Search for the cell housing the specified text and yield its (x, y) center coordinate. 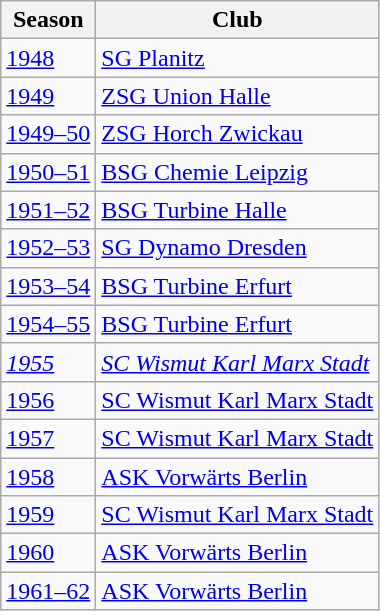
Club (238, 20)
1955 (48, 362)
Season (48, 20)
1960 (48, 553)
1959 (48, 515)
1954–55 (48, 324)
1961–62 (48, 591)
1956 (48, 400)
1957 (48, 438)
1951–52 (48, 210)
1948 (48, 58)
1958 (48, 477)
ZSG Union Halle (238, 96)
1949–50 (48, 134)
1949 (48, 96)
BSG Turbine Halle (238, 210)
BSG Chemie Leipzig (238, 172)
ZSG Horch Zwickau (238, 134)
1952–53 (48, 248)
SG Planitz (238, 58)
1953–54 (48, 286)
SG Dynamo Dresden (238, 248)
1950–51 (48, 172)
